Capture the cell that displays the provided text and extract its [X, Y] central coordinate. 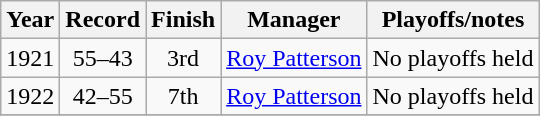
42–55 [103, 96]
1921 [30, 58]
1922 [30, 96]
Finish [184, 20]
7th [184, 96]
Record [103, 20]
55–43 [103, 58]
Manager [294, 20]
Playoffs/notes [453, 20]
Year [30, 20]
3rd [184, 58]
